Extract the [X, Y] coordinate from the center of the cell holding the provided text.  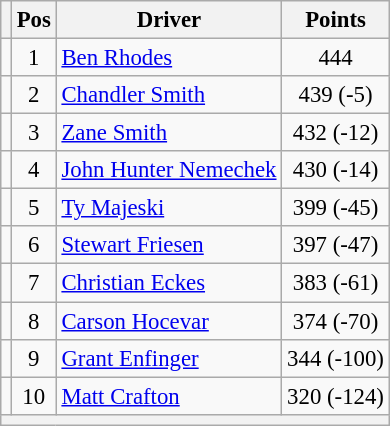
344 (-100) [336, 358]
Christian Eckes [169, 283]
Grant Enfinger [169, 358]
8 [34, 321]
Chandler Smith [169, 95]
John Hunter Nemechek [169, 170]
Pos [34, 20]
383 (-61) [336, 283]
3 [34, 133]
430 (-14) [336, 170]
Points [336, 20]
439 (-5) [336, 95]
Matt Crafton [169, 396]
7 [34, 283]
399 (-45) [336, 208]
6 [34, 245]
Ben Rhodes [169, 58]
2 [34, 95]
4 [34, 170]
374 (-70) [336, 321]
Zane Smith [169, 133]
10 [34, 396]
1 [34, 58]
Stewart Friesen [169, 245]
5 [34, 208]
444 [336, 58]
9 [34, 358]
Driver [169, 20]
Carson Hocevar [169, 321]
320 (-124) [336, 396]
397 (-47) [336, 245]
Ty Majeski [169, 208]
432 (-12) [336, 133]
